Find where the given text appears and provide that cell's center as (x, y) coordinate. 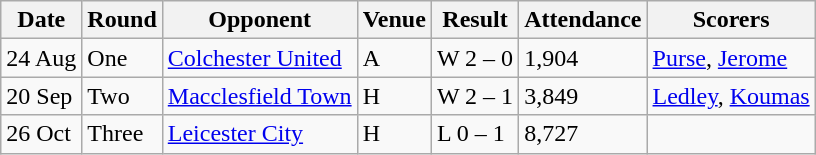
Three (122, 134)
Date (42, 20)
Scorers (731, 20)
One (122, 58)
8,727 (583, 134)
Opponent (260, 20)
Two (122, 96)
24 Aug (42, 58)
20 Sep (42, 96)
W 2 – 0 (474, 58)
Macclesfield Town (260, 96)
A (394, 58)
Purse, Jerome (731, 58)
Ledley, Koumas (731, 96)
Venue (394, 20)
Round (122, 20)
Colchester United (260, 58)
L 0 – 1 (474, 134)
1,904 (583, 58)
Result (474, 20)
Leicester City (260, 134)
Attendance (583, 20)
W 2 – 1 (474, 96)
3,849 (583, 96)
26 Oct (42, 134)
